Find where the given text appears and provide that cell's center as [X, Y] coordinate. 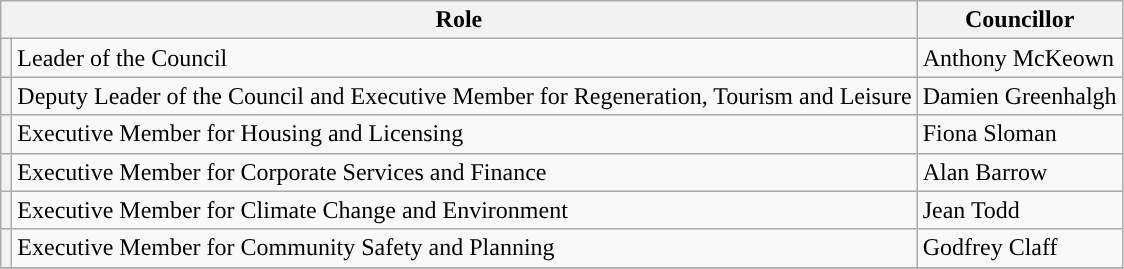
Councillor [1020, 20]
Executive Member for Corporate Services and Finance [464, 172]
Godfrey Claff [1020, 248]
Jean Todd [1020, 210]
Role [459, 20]
Deputy Leader of the Council and Executive Member for Regeneration, Tourism and Leisure [464, 96]
Damien Greenhalgh [1020, 96]
Anthony McKeown [1020, 58]
Fiona Sloman [1020, 134]
Leader of the Council [464, 58]
Alan Barrow [1020, 172]
Executive Member for Housing and Licensing [464, 134]
Executive Member for Community Safety and Planning [464, 248]
Executive Member for Climate Change and Environment [464, 210]
